Locate the cell with the specified text and output its [x, y] center coordinate. 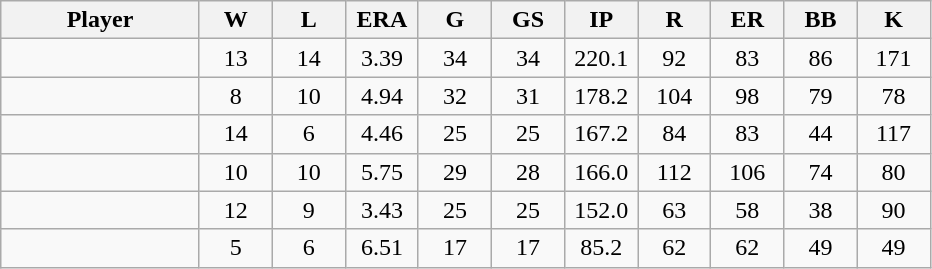
32 [454, 96]
9 [308, 210]
G [454, 20]
167.2 [602, 134]
K [894, 20]
3.39 [382, 58]
L [308, 20]
79 [820, 96]
178.2 [602, 96]
92 [674, 58]
44 [820, 134]
117 [894, 134]
86 [820, 58]
12 [236, 210]
4.46 [382, 134]
5.75 [382, 172]
6.51 [382, 248]
58 [748, 210]
38 [820, 210]
5 [236, 248]
78 [894, 96]
IP [602, 20]
8 [236, 96]
31 [528, 96]
166.0 [602, 172]
63 [674, 210]
171 [894, 58]
BB [820, 20]
98 [748, 96]
4.94 [382, 96]
GS [528, 20]
W [236, 20]
ERA [382, 20]
R [674, 20]
104 [674, 96]
3.43 [382, 210]
Player [100, 20]
106 [748, 172]
85.2 [602, 248]
152.0 [602, 210]
13 [236, 58]
ER [748, 20]
74 [820, 172]
29 [454, 172]
28 [528, 172]
220.1 [602, 58]
112 [674, 172]
80 [894, 172]
90 [894, 210]
84 [674, 134]
